Detect which cell encompasses the target text, then output its [x, y] center coordinate. 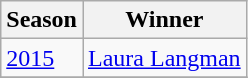
Winner [164, 20]
Season [42, 20]
Laura Langman [164, 58]
2015 [42, 58]
